Detect which cell encompasses the target text, then output its [x, y] center coordinate. 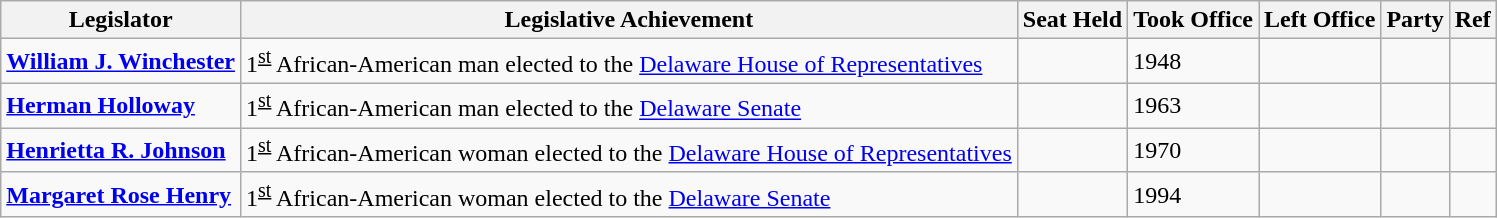
1st African-American man elected to the Delaware Senate [628, 106]
William J. Winchester [121, 62]
Herman Holloway [121, 106]
Legislative Achievement [628, 20]
1st African-American woman elected to the Delaware House of Representatives [628, 150]
Took Office [1194, 20]
1st African-American woman elected to the Delaware Senate [628, 194]
Legislator [121, 20]
1970 [1194, 150]
Left Office [1319, 20]
Seat Held [1072, 20]
Henrietta R. Johnson [121, 150]
Ref [1472, 20]
1963 [1194, 106]
Margaret Rose Henry [121, 194]
Party [1415, 20]
1948 [1194, 62]
1st African-American man elected to the Delaware House of Representatives [628, 62]
1994 [1194, 194]
